Output the [X, Y] coordinate of the center of the cell containing the given text.  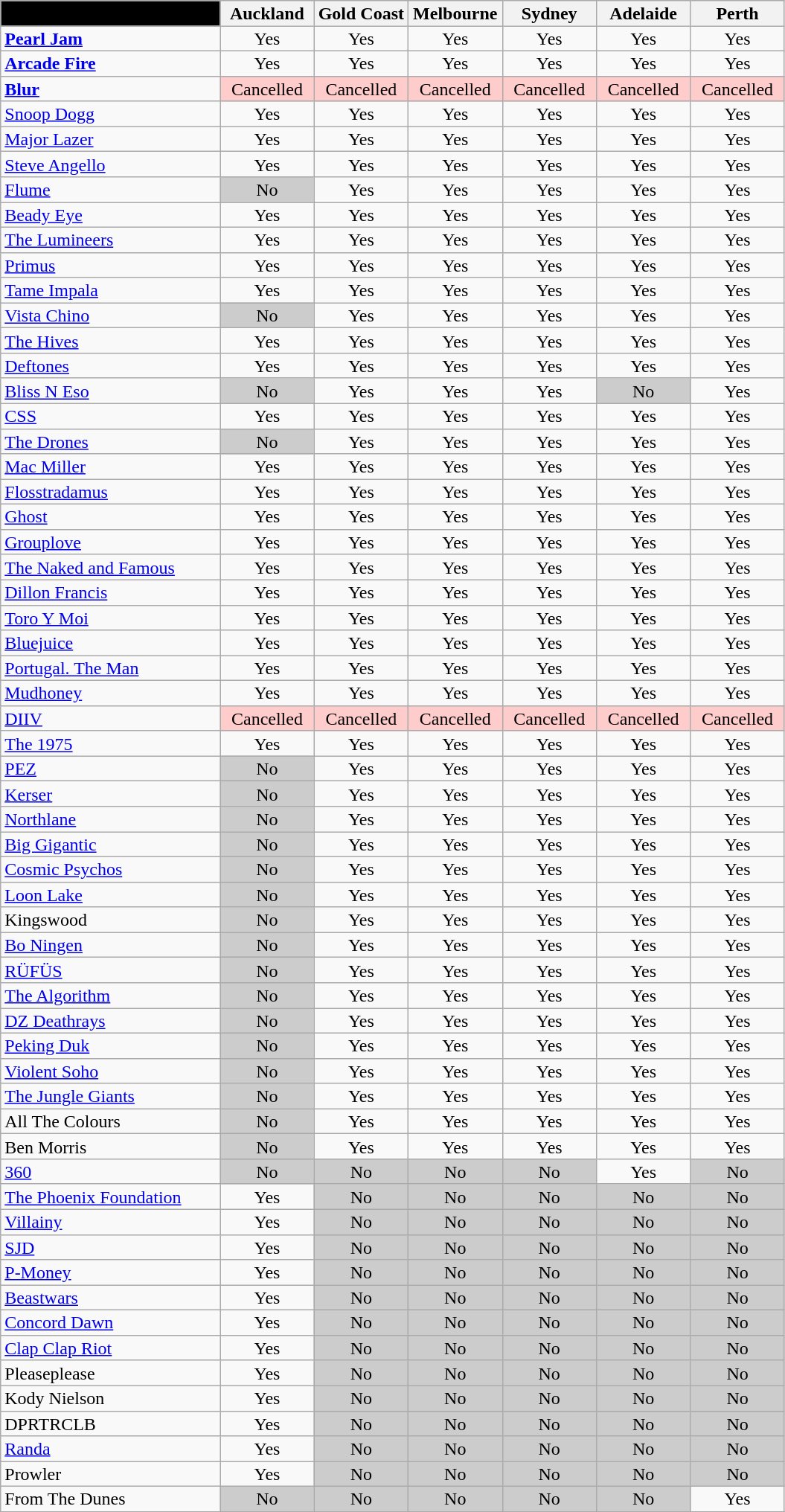
RÜFÜS [110, 970]
Auckland [267, 13]
Mudhoney [110, 693]
Primus [110, 265]
Beady Eye [110, 215]
Flume [110, 190]
Gold Coast [361, 13]
Villainy [110, 1222]
The Drones [110, 441]
Big Gigantic [110, 845]
Concord Dawn [110, 1323]
Clap Clap Riot [110, 1348]
Toro Y Moi [110, 618]
PEZ [110, 769]
Blur [110, 89]
Dillon Francis [110, 592]
The Hives [110, 341]
Deftones [110, 366]
The Algorithm [110, 996]
The Jungle Giants [110, 1096]
Northlane [110, 819]
The Lumineers [110, 240]
Arcade Fire [110, 63]
CSS [110, 416]
Cosmic Psychos [110, 869]
Sydney [549, 13]
Vista Chino [110, 315]
Violent Soho [110, 1071]
Bliss N Eso [110, 391]
Snoop Dogg [110, 114]
Ghost [110, 517]
Loon Lake [110, 894]
SJD [110, 1247]
The 1975 [110, 743]
Adelaide [643, 13]
Flosstradamus [110, 492]
Grouplove [110, 542]
From The Dunes [110, 1499]
Randa [110, 1449]
The Phoenix Foundation [110, 1197]
DZ Deathrays [110, 1020]
Prowler [110, 1474]
Kingswood [110, 920]
Major Lazer [110, 139]
Bluejuice [110, 643]
All The Colours [110, 1121]
Pleaseplease [110, 1373]
Mac Miller [110, 467]
360 [110, 1172]
Kody Nielson [110, 1398]
DIIV [110, 718]
Bo Ningen [110, 945]
Beastwars [110, 1298]
Steve Angello [110, 164]
Perth [737, 13]
The Naked and Famous [110, 567]
P-Money [110, 1272]
Portugal. The Man [110, 668]
Pearl Jam [110, 39]
Kerser [110, 794]
Peking Duk [110, 1045]
Tame Impala [110, 290]
Ben Morris [110, 1147]
DPRTRCLB [110, 1423]
Melbourne [455, 13]
